Scan for the cell matching the given text and deliver its (X, Y) coordinate at center. 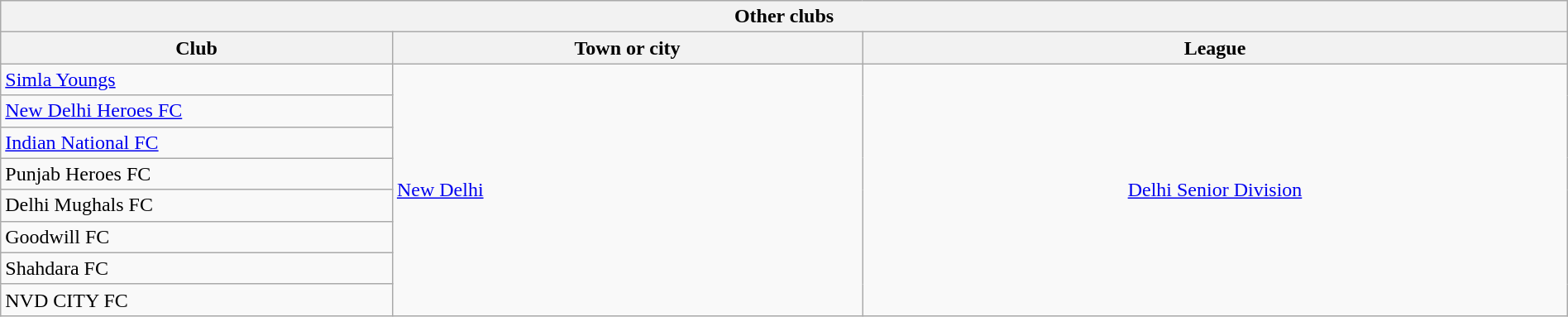
Punjab Heroes FC (197, 174)
Delhi Senior Division (1216, 190)
Town or city (627, 48)
Indian National FC (197, 142)
Goodwill FC (197, 237)
Shahdara FC (197, 268)
Simla Youngs (197, 79)
NVD CITY FC (197, 300)
Club (197, 48)
League (1216, 48)
New Delhi (627, 190)
Delhi Mughals FC (197, 205)
New Delhi Heroes FC (197, 111)
Other clubs (784, 17)
